For the text-containing cell, return its midpoint in [X, Y] coordinate format. 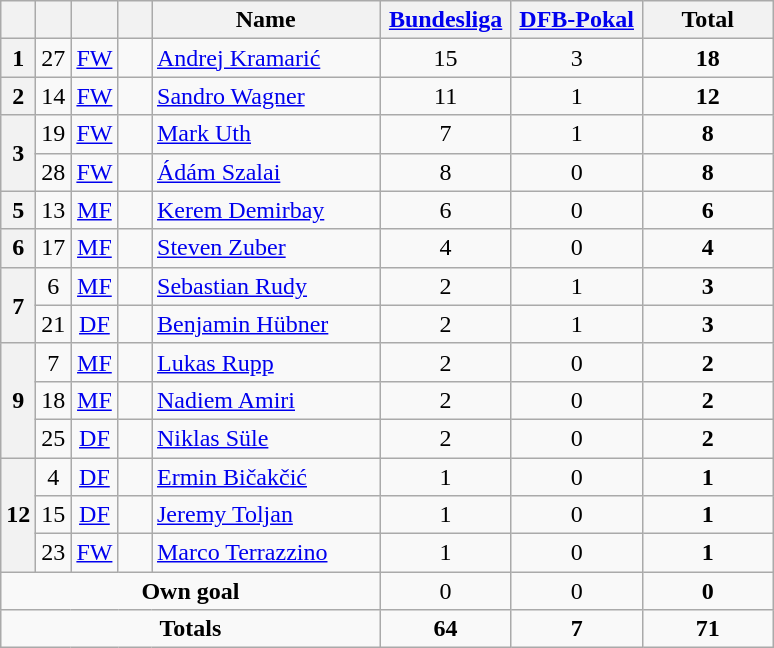
71 [708, 629]
Benjamin Hübner [266, 324]
Lukas Rupp [266, 362]
Niklas Süle [266, 438]
Jeremy Toljan [266, 515]
Name [266, 20]
Ermin Bičakčić [266, 477]
27 [54, 58]
Steven Zuber [266, 248]
9 [18, 400]
Sebastian Rudy [266, 286]
64 [446, 629]
19 [54, 134]
11 [446, 96]
13 [54, 210]
23 [54, 553]
DFB-Pokal [576, 20]
5 [18, 210]
Ádám Szalai [266, 172]
Bundesliga [446, 20]
Totals [190, 629]
21 [54, 324]
Kerem Demirbay [266, 210]
Sandro Wagner [266, 96]
Nadiem Amiri [266, 400]
14 [54, 96]
17 [54, 248]
Total [708, 20]
Mark Uth [266, 134]
Own goal [190, 591]
28 [54, 172]
25 [54, 438]
Marco Terrazzino [266, 553]
Andrej Kramarić [266, 58]
